For the text-containing cell, return its midpoint in (x, y) coordinate format. 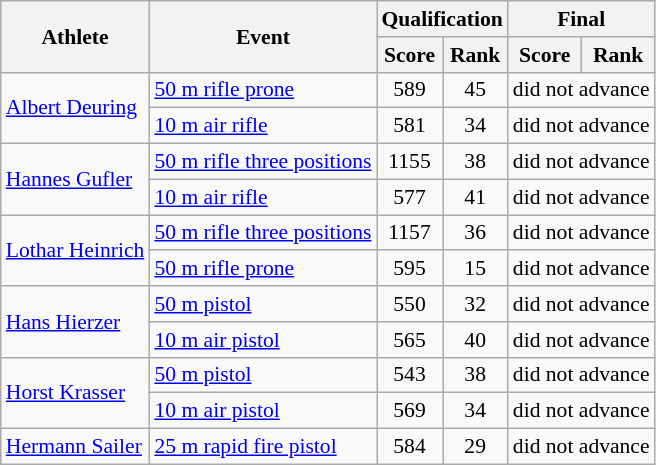
Horst Krasser (76, 392)
577 (409, 197)
Albert Deuring (76, 108)
45 (476, 90)
25 m rapid fire pistol (262, 447)
Hans Hierzer (76, 322)
550 (409, 304)
589 (409, 90)
543 (409, 375)
36 (476, 233)
1157 (409, 233)
40 (476, 340)
Athlete (76, 36)
Qualification (442, 19)
569 (409, 411)
581 (409, 126)
32 (476, 304)
565 (409, 340)
41 (476, 197)
29 (476, 447)
595 (409, 269)
Final (582, 19)
584 (409, 447)
1155 (409, 162)
Hermann Sailer (76, 447)
Lothar Heinrich (76, 250)
15 (476, 269)
Hannes Gufler (76, 180)
Event (262, 36)
